Capture the cell that displays the provided text and extract its [x, y] central coordinate. 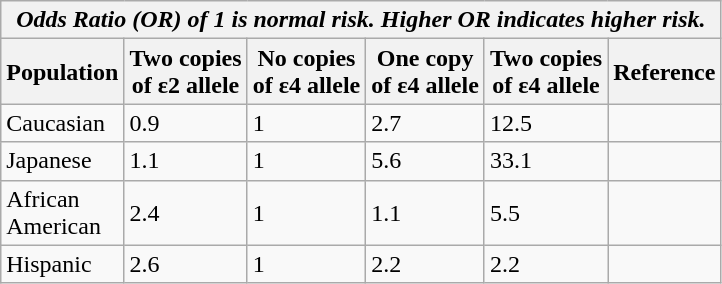
33.1 [546, 161]
One copyof ε4 allele [426, 72]
5.6 [426, 161]
2.4 [186, 212]
Caucasian [62, 123]
12.5 [546, 123]
Two copiesof ε4 allele [546, 72]
Two copiesof ε2 allele [186, 72]
2.6 [186, 264]
No copiesof ε4 allele [306, 72]
5.5 [546, 212]
AfricanAmerican [62, 212]
Reference [664, 72]
Odds Ratio (OR) of 1 is normal risk. Higher OR indicates higher risk. [361, 20]
Hispanic [62, 264]
2.7 [426, 123]
0.9 [186, 123]
Japanese [62, 161]
Population [62, 72]
